Determine the [x, y] coordinate at the center of the cell enclosing the given text.  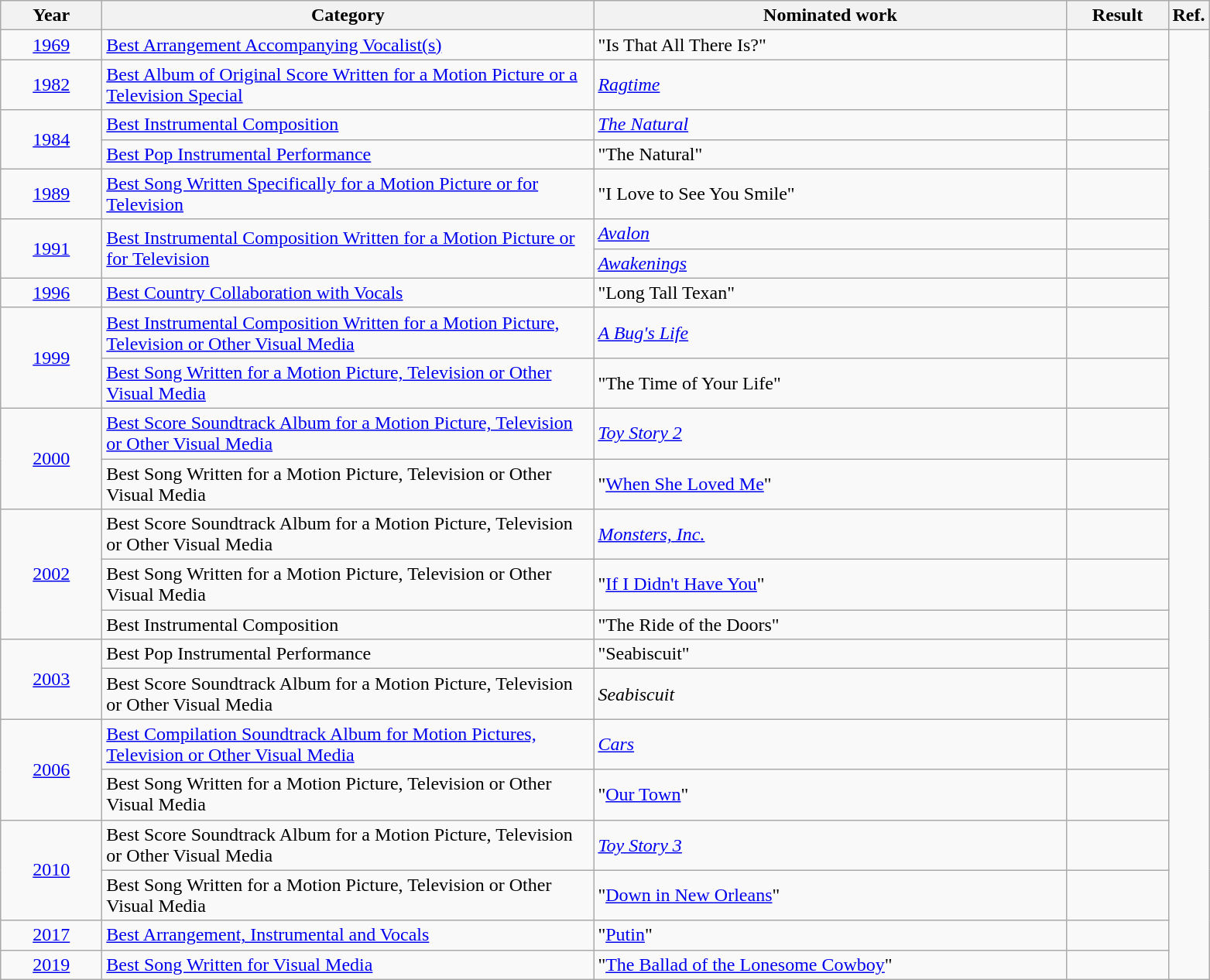
Best Song Written Specifically for a Motion Picture or for Television [348, 194]
"The Ride of the Doors" [830, 625]
Best Song Written for Visual Media [348, 965]
Toy Story 3 [830, 845]
Nominated work [830, 15]
"Seabiscuit" [830, 654]
2002 [51, 574]
"The Time of Your Life" [830, 382]
Best Arrangement, Instrumental and Vocals [348, 935]
Best Country Collaboration with Vocals [348, 293]
Avalon [830, 234]
Seabiscuit [830, 694]
Best Album of Original Score Written for a Motion Picture or a Television Special [348, 85]
"When She Loved Me" [830, 483]
Ragtime [830, 85]
"The Ballad of the Lonesome Cowboy" [830, 965]
Year [51, 15]
1989 [51, 194]
Ref. [1189, 15]
"Long Tall Texan" [830, 293]
1999 [51, 358]
Result [1118, 15]
"Our Town" [830, 794]
1991 [51, 248]
1982 [51, 85]
"Putin" [830, 935]
2003 [51, 680]
Awakenings [830, 263]
Category [348, 15]
1969 [51, 45]
2019 [51, 965]
"The Natural" [830, 154]
1984 [51, 139]
Best Instrumental Composition Written for a Motion Picture, Television or Other Visual Media [348, 333]
Monsters, Inc. [830, 534]
2000 [51, 458]
A Bug's Life [830, 333]
"If I Didn't Have You" [830, 585]
2010 [51, 870]
Best Instrumental Composition Written for a Motion Picture or for Television [348, 248]
Best Arrangement Accompanying Vocalist(s) [348, 45]
Best Compilation Soundtrack Album for Motion Pictures, Television or Other Visual Media [348, 745]
The Natural [830, 125]
1996 [51, 293]
2006 [51, 769]
Toy Story 2 [830, 433]
2017 [51, 935]
"Down in New Orleans" [830, 895]
Cars [830, 745]
"I Love to See You Smile" [830, 194]
"Is That All There Is?" [830, 45]
